Identify which cell holds the provided text, then report its (x, y) central coordinate. 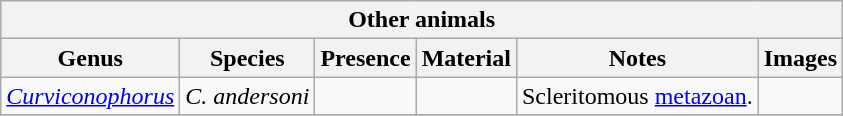
Other animals (422, 20)
Species (248, 58)
Scleritomous metazoan. (637, 96)
Material (466, 58)
Notes (637, 58)
C. andersoni (248, 96)
Curviconophorus (90, 96)
Genus (90, 58)
Images (800, 58)
Presence (366, 58)
